Capture the cell that displays the provided text and extract its [X, Y] central coordinate. 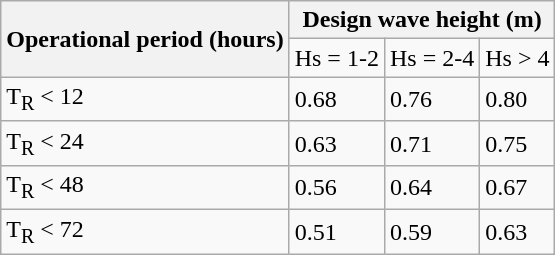
0.51 [336, 232]
TR < 48 [145, 188]
0.59 [432, 232]
0.75 [518, 143]
0.76 [432, 99]
TR < 24 [145, 143]
0.80 [518, 99]
0.71 [432, 143]
Design wave height (m) [422, 20]
Hs > 4 [518, 58]
0.56 [336, 188]
Hs = 2-4 [432, 58]
Hs = 1-2 [336, 58]
TR < 72 [145, 232]
0.67 [518, 188]
TR < 12 [145, 99]
0.68 [336, 99]
0.64 [432, 188]
Operational period (hours) [145, 39]
